Identify which cell holds the provided text, then report its [X, Y] central coordinate. 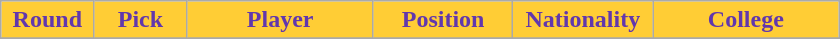
Nationality [583, 20]
Player [280, 20]
College [746, 20]
Round [48, 20]
Position [443, 20]
Pick [140, 20]
